Capture the cell that displays the provided text and extract its [X, Y] central coordinate. 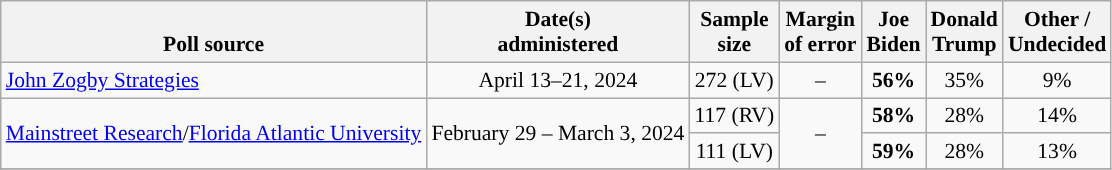
April 13–21, 2024 [558, 80]
272 (LV) [734, 80]
Other /Undecided [1057, 32]
DonaldTrump [964, 32]
9% [1057, 80]
58% [893, 116]
Poll source [214, 32]
Mainstreet Research/Florida Atlantic University [214, 134]
59% [893, 152]
February 29 – March 3, 2024 [558, 134]
35% [964, 80]
Date(s)administered [558, 32]
13% [1057, 152]
Marginof error [820, 32]
JoeBiden [893, 32]
14% [1057, 116]
111 (LV) [734, 152]
Samplesize [734, 32]
John Zogby Strategies [214, 80]
56% [893, 80]
117 (RV) [734, 116]
